Find where the given text appears and provide that cell's center as (x, y) coordinate. 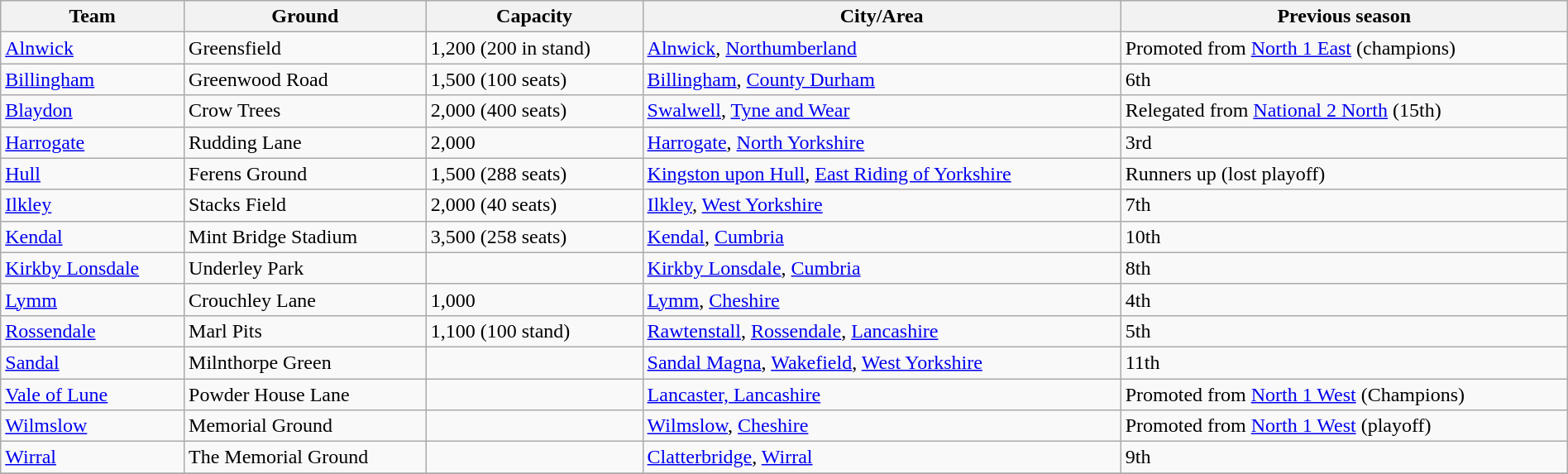
Lancaster, Lancashire (882, 395)
2,000 (534, 142)
City/Area (882, 17)
Billingham (93, 79)
Harrogate (93, 142)
Sandal (93, 362)
Clatterbridge, Wirral (882, 457)
Rossendale (93, 331)
Crouchley Lane (306, 299)
Sandal Magna, Wakefield, West Yorkshire (882, 362)
Promoted from North 1 West (playoff) (1344, 426)
Ferens Ground (306, 174)
Previous season (1344, 17)
Milnthorpe Green (306, 362)
Kirkby Lonsdale (93, 268)
1,200 (200 in stand) (534, 48)
11th (1344, 362)
Promoted from North 1 East (champions) (1344, 48)
6th (1344, 79)
Rawtenstall, Rossendale, Lancashire (882, 331)
Blaydon (93, 111)
Ground (306, 17)
Underley Park (306, 268)
Alnwick, Northumberland (882, 48)
9th (1344, 457)
Kirkby Lonsdale, Cumbria (882, 268)
Capacity (534, 17)
7th (1344, 205)
1,500 (288 seats) (534, 174)
Kendal, Cumbria (882, 237)
Powder House Lane (306, 395)
Crow Trees (306, 111)
Team (93, 17)
3,500 (258 seats) (534, 237)
Wilmslow (93, 426)
Kingston upon Hull, East Riding of Yorkshire (882, 174)
2,000 (400 seats) (534, 111)
Mint Bridge Stadium (306, 237)
1,000 (534, 299)
3rd (1344, 142)
Rudding Lane (306, 142)
2,000 (40 seats) (534, 205)
Stacks Field (306, 205)
Runners up (lost playoff) (1344, 174)
1,500 (100 seats) (534, 79)
10th (1344, 237)
Promoted from North 1 West (Champions) (1344, 395)
Billingham, County Durham (882, 79)
1,100 (100 stand) (534, 331)
The Memorial Ground (306, 457)
5th (1344, 331)
Wirral (93, 457)
Ilkley (93, 205)
Kendal (93, 237)
Greensfield (306, 48)
8th (1344, 268)
Hull (93, 174)
Lymm (93, 299)
Harrogate, North Yorkshire (882, 142)
Lymm, Cheshire (882, 299)
Vale of Lune (93, 395)
Swalwell, Tyne and Wear (882, 111)
Greenwood Road (306, 79)
Alnwick (93, 48)
Ilkley, West Yorkshire (882, 205)
4th (1344, 299)
Wilmslow, Cheshire (882, 426)
Relegated from National 2 North (15th) (1344, 111)
Memorial Ground (306, 426)
Marl Pits (306, 331)
